Output the (x, y) coordinate of the center of the cell containing the given text.  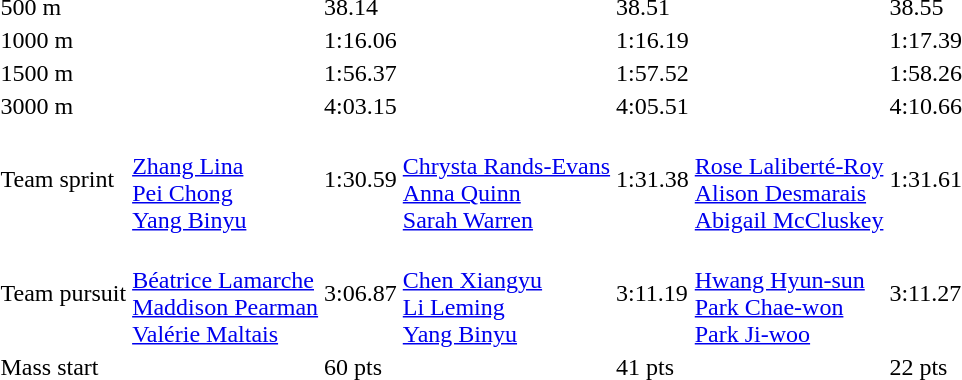
1:16.06 (361, 40)
Chrysta Rands-EvansAnna QuinnSarah Warren (506, 180)
1:56.37 (361, 73)
Zhang LinaPei ChongYang Binyu (226, 180)
1:31.38 (653, 180)
Rose Laliberté-RoyAlison DesmaraisAbigail McCluskey (789, 180)
Béatrice LamarcheMaddison PearmanValérie Maltais (226, 294)
1:57.52 (653, 73)
Hwang Hyun-sunPark Chae-wonPark Ji-woo (789, 294)
Chen XiangyuLi LemingYang Binyu (506, 294)
4:03.15 (361, 106)
1:30.59 (361, 180)
3:06.87 (361, 294)
4:05.51 (653, 106)
3:11.19 (653, 294)
1:16.19 (653, 40)
